Extract the (X, Y) coordinate from the center of the cell holding the provided text.  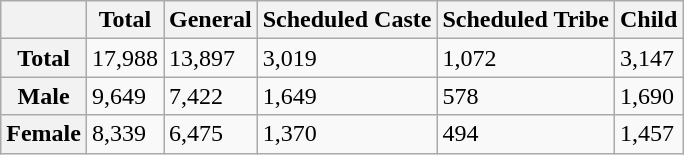
General (211, 20)
Male (44, 96)
494 (526, 134)
Female (44, 134)
3,147 (648, 58)
7,422 (211, 96)
1,649 (347, 96)
1,072 (526, 58)
1,370 (347, 134)
1,690 (648, 96)
17,988 (124, 58)
Scheduled Caste (347, 20)
1,457 (648, 134)
Scheduled Tribe (526, 20)
9,649 (124, 96)
578 (526, 96)
3,019 (347, 58)
13,897 (211, 58)
8,339 (124, 134)
6,475 (211, 134)
Child (648, 20)
